Return the (x, y) coordinate for the center point of the cell that contains the specified text.  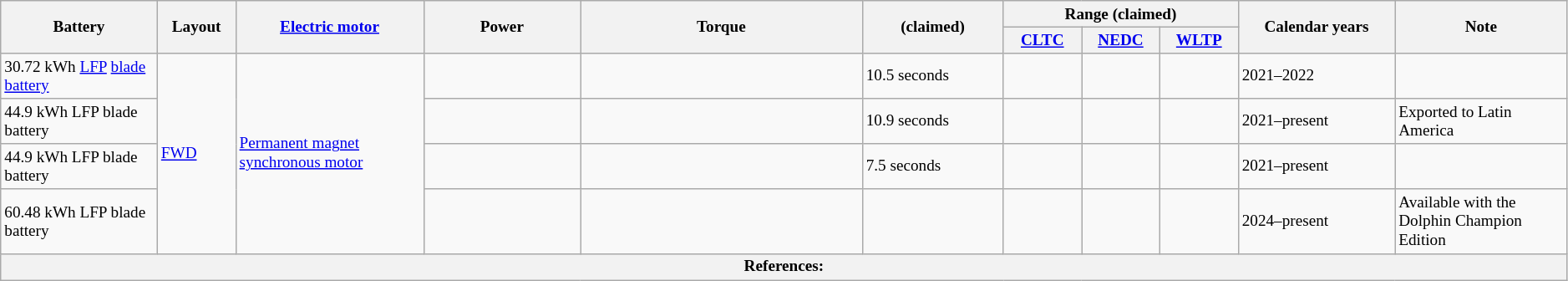
30.72 kWh LFP blade battery (79, 76)
Available with the Dolphin Champion Edition (1481, 221)
Exported to Latin America (1481, 121)
Permanent magnet synchronous motor (329, 154)
(claimed) (932, 27)
Layout (196, 27)
Electric motor (329, 27)
Note (1481, 27)
10.9 seconds (932, 121)
CLTC (1043, 40)
2024–present (1317, 221)
Battery (79, 27)
Torque (722, 27)
10.5 seconds (932, 76)
References: (784, 267)
Power (502, 27)
FWD (196, 154)
Range (claimed) (1121, 14)
NEDC (1121, 40)
2021–2022 (1317, 76)
WLTP (1199, 40)
60.48 kWh LFP blade battery (79, 221)
7.5 seconds (932, 166)
Calendar years (1317, 27)
